For the text-containing cell, return its midpoint in [x, y] coordinate format. 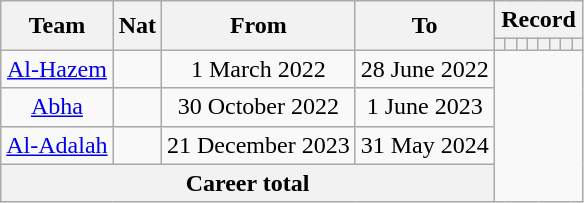
Nat [137, 26]
21 December 2023 [259, 145]
To [424, 26]
Al-Adalah [57, 145]
Abha [57, 107]
30 October 2022 [259, 107]
1 March 2022 [259, 69]
Career total [248, 183]
1 June 2023 [424, 107]
From [259, 26]
28 June 2022 [424, 69]
Al-Hazem [57, 69]
Record [538, 20]
31 May 2024 [424, 145]
Team [57, 26]
